Identify which cell holds the provided text, then report its (X, Y) central coordinate. 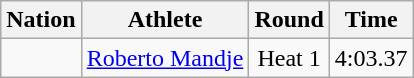
Time (371, 20)
Round (289, 20)
Athlete (165, 20)
Roberto Mandje (165, 58)
Nation (41, 20)
4:03.37 (371, 58)
Heat 1 (289, 58)
